Capture the cell that displays the provided text and extract its [x, y] central coordinate. 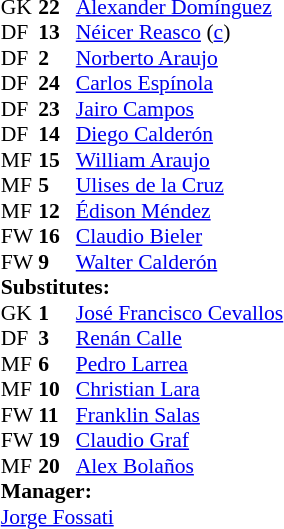
2 [57, 58]
GK [20, 313]
Ulises de la Cruz [180, 185]
10 [57, 389]
9 [57, 262]
5 [57, 185]
Diego Calderón [180, 135]
19 [57, 441]
12 [57, 211]
23 [57, 109]
20 [57, 466]
1 [57, 313]
15 [57, 160]
Walter Calderón [180, 262]
Christian Lara [180, 389]
6 [57, 364]
Pedro Larrea [180, 364]
José Francisco Cevallos [180, 313]
Franklin Salas [180, 415]
Manager: [142, 491]
11 [57, 415]
Néicer Reasco (c) [180, 33]
16 [57, 237]
Norberto Araujo [180, 58]
14 [57, 135]
William Araujo [180, 160]
Renán Calle [180, 339]
3 [57, 339]
Jairo Campos [180, 109]
13 [57, 33]
Substitutes: [142, 287]
Claudio Graf [180, 441]
Édison Méndez [180, 211]
Alex Bolaños [180, 466]
Carlos Espínola [180, 83]
24 [57, 83]
Claudio Bieler [180, 237]
